Identify which cell holds the provided text, then report its [x, y] central coordinate. 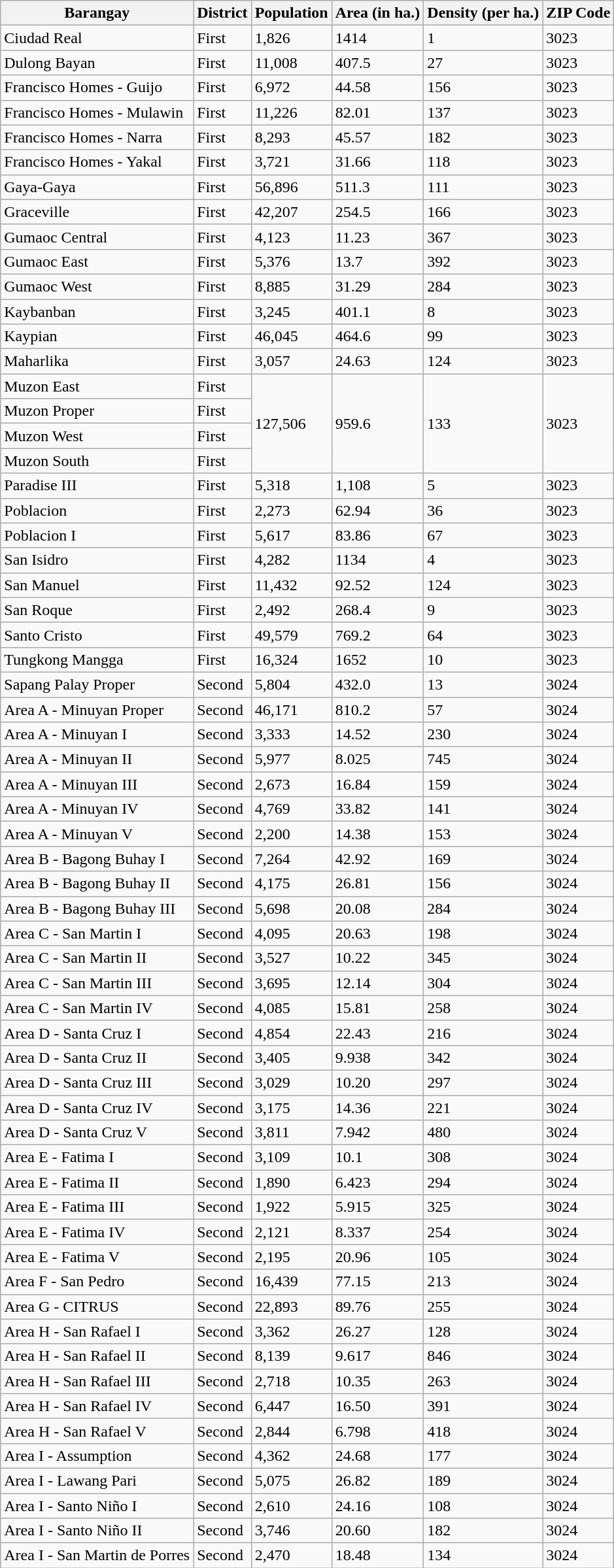
Area D - Santa Cruz V [97, 1133]
31.66 [378, 162]
Area H - San Rafael IV [97, 1406]
127,506 [292, 424]
216 [483, 1033]
26.82 [378, 1480]
Area A - Minuyan II [97, 759]
Francisco Homes - Guijo [97, 88]
392 [483, 261]
Barangay [97, 13]
10.1 [378, 1158]
Gaya-Gaya [97, 187]
8,139 [292, 1356]
213 [483, 1282]
6,447 [292, 1406]
24.68 [378, 1456]
Area D - Santa Cruz I [97, 1033]
20.63 [378, 933]
Poblacion I [97, 535]
Area C - San Martin I [97, 933]
304 [483, 983]
San Isidro [97, 560]
480 [483, 1133]
2,121 [292, 1232]
8 [483, 312]
159 [483, 784]
Area C - San Martin IV [97, 1008]
33.82 [378, 809]
5,977 [292, 759]
133 [483, 424]
959.6 [378, 424]
8.337 [378, 1232]
Maharlika [97, 361]
10.20 [378, 1082]
Area A - Minuyan I [97, 735]
2,273 [292, 510]
7.942 [378, 1133]
Area H - San Rafael II [97, 1356]
20.96 [378, 1257]
342 [483, 1058]
6,972 [292, 88]
Area C - San Martin II [97, 958]
Area A - Minuyan IV [97, 809]
6.423 [378, 1182]
3,175 [292, 1108]
Dulong Bayan [97, 63]
846 [483, 1356]
Gumaoc East [97, 261]
15.81 [378, 1008]
24.63 [378, 361]
9.617 [378, 1356]
31.29 [378, 286]
San Manuel [97, 585]
Area B - Bagong Buhay III [97, 909]
325 [483, 1207]
2,844 [292, 1431]
745 [483, 759]
108 [483, 1505]
137 [483, 112]
198 [483, 933]
San Roque [97, 610]
92.52 [378, 585]
Santo Cristo [97, 635]
83.86 [378, 535]
46,045 [292, 337]
Francisco Homes - Yakal [97, 162]
221 [483, 1108]
3,362 [292, 1331]
Graceville [97, 212]
2,673 [292, 784]
153 [483, 834]
407.5 [378, 63]
1,108 [378, 486]
Area B - Bagong Buhay II [97, 884]
511.3 [378, 187]
294 [483, 1182]
5,318 [292, 486]
345 [483, 958]
169 [483, 859]
Kaybanban [97, 312]
Gumaoc West [97, 286]
4,854 [292, 1033]
5,376 [292, 261]
10.35 [378, 1381]
3,057 [292, 361]
Muzon South [97, 461]
Area E - Fatima V [97, 1257]
Area H - San Rafael V [97, 1431]
Area E - Fatima I [97, 1158]
3,029 [292, 1082]
56,896 [292, 187]
5.915 [378, 1207]
4,175 [292, 884]
Area I - Assumption [97, 1456]
1 [483, 38]
Area I - Santo Niño I [97, 1505]
134 [483, 1556]
Area I - Lawang Pari [97, 1480]
254 [483, 1232]
367 [483, 237]
Gumaoc Central [97, 237]
62.94 [378, 510]
42.92 [378, 859]
Density (per ha.) [483, 13]
45.57 [378, 137]
Muzon East [97, 386]
5,698 [292, 909]
8,885 [292, 286]
Area H - San Rafael III [97, 1381]
36 [483, 510]
4,362 [292, 1456]
Area E - Fatima III [97, 1207]
Muzon Proper [97, 411]
3,109 [292, 1158]
99 [483, 337]
16,324 [292, 659]
105 [483, 1257]
2,492 [292, 610]
9.938 [378, 1058]
4,769 [292, 809]
10.22 [378, 958]
464.6 [378, 337]
3,333 [292, 735]
Area F - San Pedro [97, 1282]
1414 [378, 38]
Poblacion [97, 510]
Area D - Santa Cruz III [97, 1082]
77.15 [378, 1282]
Population [292, 13]
22,893 [292, 1307]
13 [483, 684]
432.0 [378, 684]
189 [483, 1480]
3,721 [292, 162]
Area A - Minuyan III [97, 784]
Area A - Minuyan Proper [97, 709]
11,008 [292, 63]
3,405 [292, 1058]
22.43 [378, 1033]
166 [483, 212]
810.2 [378, 709]
44.58 [378, 88]
9 [483, 610]
7,264 [292, 859]
1,826 [292, 38]
Francisco Homes - Mulawin [97, 112]
391 [483, 1406]
District [222, 13]
308 [483, 1158]
64 [483, 635]
46,171 [292, 709]
11,432 [292, 585]
4,085 [292, 1008]
Area E - Fatima IV [97, 1232]
3,527 [292, 958]
2,200 [292, 834]
Area D - Santa Cruz II [97, 1058]
2,718 [292, 1381]
1652 [378, 659]
Kaypian [97, 337]
82.01 [378, 112]
4 [483, 560]
3,245 [292, 312]
67 [483, 535]
3,811 [292, 1133]
Area H - San Rafael I [97, 1331]
13.7 [378, 261]
Area D - Santa Cruz IV [97, 1108]
18.48 [378, 1556]
5,075 [292, 1480]
Area I - Santo Niño II [97, 1531]
Muzon West [97, 436]
20.60 [378, 1531]
Tungkong Mangga [97, 659]
4,282 [292, 560]
26.27 [378, 1331]
263 [483, 1381]
8.025 [378, 759]
16,439 [292, 1282]
27 [483, 63]
Area C - San Martin III [97, 983]
10 [483, 659]
14.38 [378, 834]
14.52 [378, 735]
Paradise III [97, 486]
11,226 [292, 112]
Area B - Bagong Buhay I [97, 859]
Area I - San Martin de Porres [97, 1556]
14.36 [378, 1108]
20.08 [378, 909]
118 [483, 162]
5,804 [292, 684]
Francisco Homes - Narra [97, 137]
12.14 [378, 983]
401.1 [378, 312]
111 [483, 187]
ZIP Code [578, 13]
Area E - Fatima II [97, 1182]
254.5 [378, 212]
57 [483, 709]
177 [483, 1456]
Sapang Palay Proper [97, 684]
3,695 [292, 983]
Area A - Minuyan V [97, 834]
1134 [378, 560]
16.50 [378, 1406]
128 [483, 1331]
4,095 [292, 933]
2,610 [292, 1505]
Ciudad Real [97, 38]
297 [483, 1082]
268.4 [378, 610]
1,922 [292, 1207]
3,746 [292, 1531]
418 [483, 1431]
24.16 [378, 1505]
8,293 [292, 137]
Area (in ha.) [378, 13]
26.81 [378, 884]
2,195 [292, 1257]
6.798 [378, 1431]
141 [483, 809]
5 [483, 486]
11.23 [378, 237]
Area G - CITRUS [97, 1307]
2,470 [292, 1556]
42,207 [292, 212]
5,617 [292, 535]
255 [483, 1307]
4,123 [292, 237]
49,579 [292, 635]
769.2 [378, 635]
16.84 [378, 784]
258 [483, 1008]
89.76 [378, 1307]
1,890 [292, 1182]
230 [483, 735]
